From the cell containing the given text, extract its center point as (x, y) coordinate. 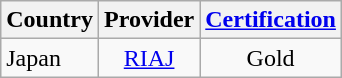
Provider (148, 20)
RIAJ (148, 58)
Country (50, 20)
Japan (50, 58)
Gold (271, 58)
Certification (271, 20)
